Output the (x, y) coordinate of the center of the cell containing the given text.  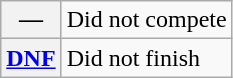
— (31, 20)
Did not compete (146, 20)
Did not finish (146, 58)
DNF (31, 58)
